Scan for the cell matching the given text and deliver its [x, y] coordinate at center. 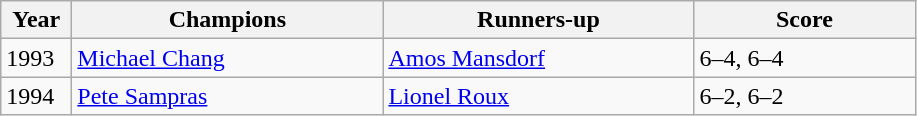
Michael Chang [228, 58]
Lionel Roux [538, 96]
Score [804, 20]
6–4, 6–4 [804, 58]
6–2, 6–2 [804, 96]
Pete Sampras [228, 96]
Runners-up [538, 20]
1994 [36, 96]
1993 [36, 58]
Year [36, 20]
Amos Mansdorf [538, 58]
Champions [228, 20]
